Determine the [X, Y] coordinate at the center of the cell enclosing the given text.  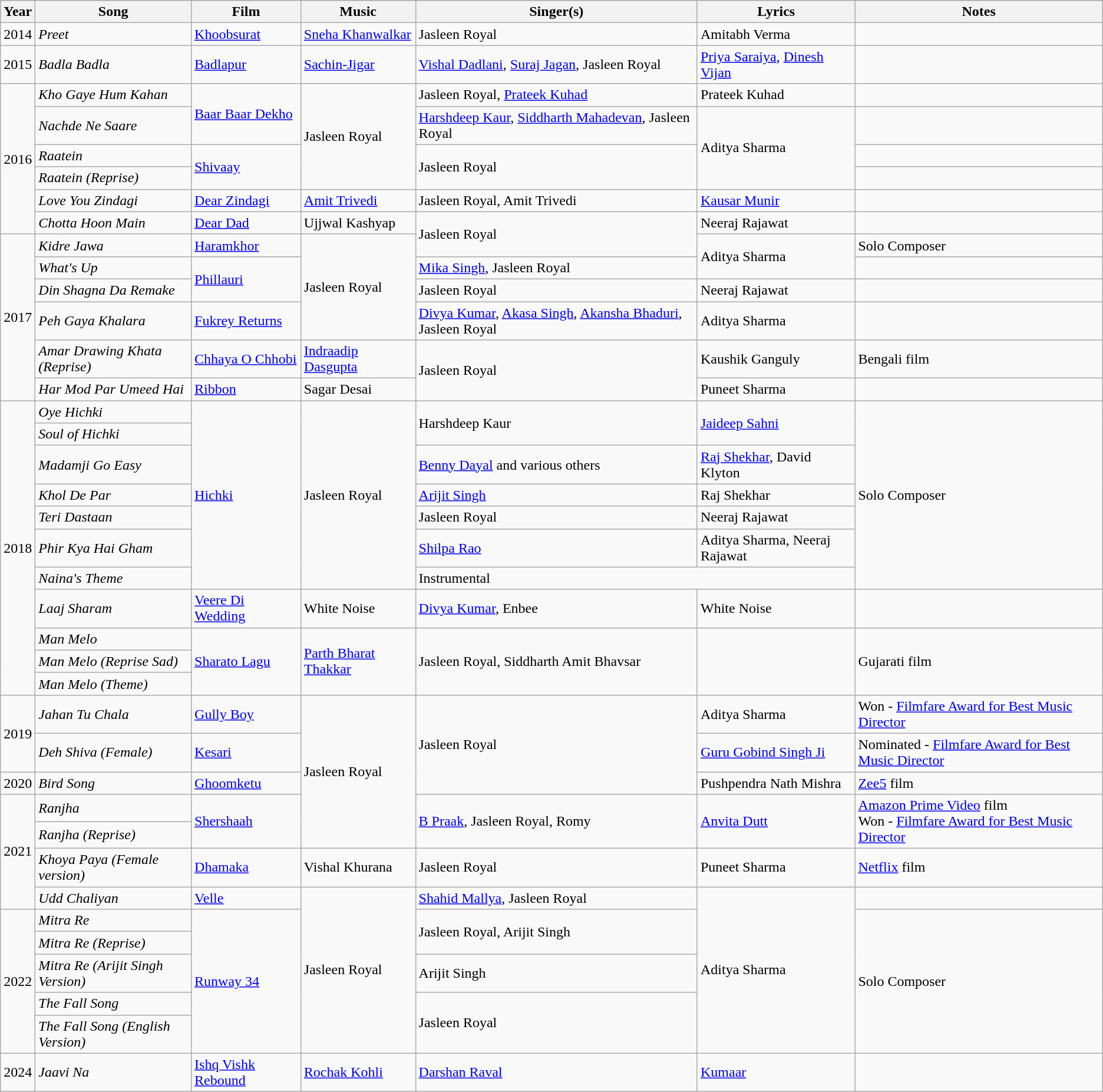
Din Shagna Da Remake [113, 290]
Vishal Dadlani, Suraj Jagan, Jasleen Royal [556, 65]
Udd Chaliyan [113, 898]
Kausar Munir [775, 200]
Benny Dayal and various others [556, 464]
Sachin-Jigar [358, 65]
Bird Song [113, 783]
Song [113, 12]
Fukrey Returns [246, 321]
Khoya Paya (Female version) [113, 867]
Mika Singh, Jasleen Royal [556, 268]
2017 [18, 317]
Khol De Par [113, 495]
Ranjha [113, 808]
2022 [18, 981]
Mitra Re [113, 921]
Ghoomketu [246, 783]
Ranjha (Reprise) [113, 835]
2014 [18, 34]
Man Melo (Theme) [113, 684]
Pushpendra Nath Mishra [775, 783]
Won - Filmfare Award for Best Music Director [979, 714]
Parth Bharat Thakkar [358, 661]
Darshan Raval [556, 1073]
Prateek Kuhad [775, 95]
Preet [113, 34]
Shilpa Rao [556, 548]
Badla Badla [113, 65]
Guru Gobind Singh Ji [775, 752]
Shershaah [246, 822]
Sneha Khanwalkar [358, 34]
Aditya Sharma, Neeraj Rajawat [775, 548]
Harshdeep Kaur [556, 423]
Instrumental [635, 578]
Runway 34 [246, 981]
2016 [18, 159]
Year [18, 12]
Notes [979, 12]
Kumaar [775, 1073]
Velle [246, 898]
Baar Baar Dekho [246, 114]
Naina's Theme [113, 578]
Zee5 film [979, 783]
Priya Saraiya, Dinesh Vijan [775, 65]
Madamji Go Easy [113, 464]
Phillauri [246, 279]
Ishq Vishk Rebound [246, 1073]
Man Melo (Reprise Sad) [113, 661]
Indraadip Dasgupta [358, 359]
2020 [18, 783]
Kho Gaye Hum Kahan [113, 95]
Peh Gaya Khalara [113, 321]
Sagar Desai [358, 390]
Chotta Hoon Main [113, 223]
B Praak, Jasleen Royal, Romy [556, 822]
Singer(s) [556, 12]
Dear Dad [246, 223]
Divya Kumar, Akasa Singh, Akansha Bhaduri, Jasleen Royal [556, 321]
Lyrics [775, 12]
Sharato Lagu [246, 661]
Khoobsurat [246, 34]
Music [358, 12]
Mitra Re (Reprise) [113, 943]
What's Up [113, 268]
Kidre Jawa [113, 245]
2018 [18, 548]
Man Melo [113, 639]
Vishal Khurana [358, 867]
Gujarati film [979, 661]
Kesari [246, 752]
The Fall Song (English Version) [113, 1034]
Amazon Prime Video filmWon - Filmfare Award for Best Music Director [979, 822]
Amit Trivedi [358, 200]
Gully Boy [246, 714]
Ribbon [246, 390]
Dhamaka [246, 867]
Teri Dastaan [113, 517]
Jasleen Royal, Prateek Kuhad [556, 95]
Shahid Mallya, Jasleen Royal [556, 898]
The Fall Song [113, 1004]
Amitabh Verma [775, 34]
Dear Zindagi [246, 200]
Kaushik Ganguly [775, 359]
2015 [18, 65]
Rochak Kohli [358, 1073]
2024 [18, 1073]
Film [246, 12]
Amar Drawing Khata (Reprise) [113, 359]
Jasleen Royal, Siddharth Amit Bhavsar [556, 661]
Shivaay [246, 167]
Jasleen Royal, Amit Trivedi [556, 200]
Jasleen Royal, Arijit Singh [556, 932]
Divya Kumar, Enbee [556, 608]
Haramkhor [246, 245]
Raatein (Reprise) [113, 178]
Phir Kya Hai Gham [113, 548]
Raatein [113, 156]
Nominated - Filmfare Award for Best Music Director [979, 752]
Soul of Hichki [113, 434]
2019 [18, 733]
Oye Hichki [113, 412]
Chhaya O Chhobi [246, 359]
Anvita Dutt [775, 822]
Hichki [246, 495]
Jahan Tu Chala [113, 714]
Mitra Re (Arijit Singh Version) [113, 974]
2021 [18, 852]
Har Mod Par Umeed Hai [113, 390]
Nachde Ne Saare [113, 125]
Laaj Sharam [113, 608]
Deh Shiva (Female) [113, 752]
Harshdeep Kaur, Siddharth Mahadevan, Jasleen Royal [556, 125]
Jaideep Sahni [775, 423]
Netflix film [979, 867]
Love You Zindagi [113, 200]
Raj Shekhar, David Klyton [775, 464]
Badlapur [246, 65]
Raj Shekhar [775, 495]
Veere Di Wedding [246, 608]
Jaavi Na [113, 1073]
Ujjwal Kashyap [358, 223]
Bengali film [979, 359]
